Capture the cell that displays the provided text and extract its [X, Y] central coordinate. 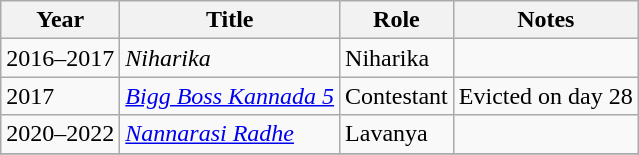
Notes [546, 20]
2016–2017 [60, 58]
2017 [60, 96]
Role [397, 20]
Title [230, 20]
Evicted on day 28 [546, 96]
2020–2022 [60, 134]
Lavanya [397, 134]
Nannarasi Radhe [230, 134]
Contestant [397, 96]
Year [60, 20]
Bigg Boss Kannada 5 [230, 96]
